Provide the (x, y) coordinate of the cell's center where the given text is located.  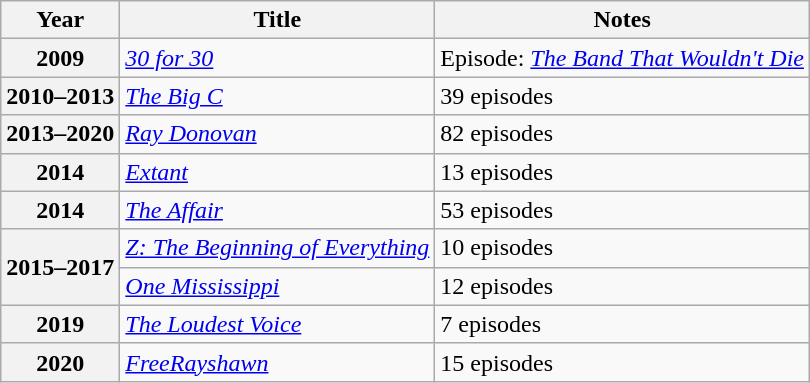
15 episodes (622, 362)
Z: The Beginning of Everything (278, 248)
FreeRayshawn (278, 362)
Extant (278, 172)
30 for 30 (278, 58)
82 episodes (622, 134)
39 episodes (622, 96)
2013–2020 (60, 134)
7 episodes (622, 324)
Title (278, 20)
Notes (622, 20)
12 episodes (622, 286)
2019 (60, 324)
Year (60, 20)
53 episodes (622, 210)
10 episodes (622, 248)
The Loudest Voice (278, 324)
The Affair (278, 210)
2010–2013 (60, 96)
The Big C (278, 96)
One Mississippi (278, 286)
Ray Donovan (278, 134)
2015–2017 (60, 267)
13 episodes (622, 172)
2020 (60, 362)
2009 (60, 58)
Episode: The Band That Wouldn't Die (622, 58)
